From the cell containing the given text, extract its center point as (x, y) coordinate. 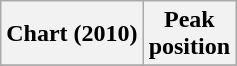
Chart (2010) (72, 34)
Peakposition (189, 34)
